Provide the [X, Y] coordinate of the cell's center where the given text is located.  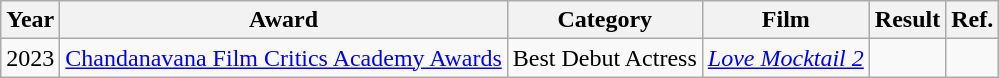
Category [604, 20]
Result [907, 20]
Love Mocktail 2 [786, 58]
2023 [30, 58]
Year [30, 20]
Ref. [972, 20]
Best Debut Actress [604, 58]
Film [786, 20]
Award [284, 20]
Chandanavana Film Critics Academy Awards [284, 58]
